From the cell containing the given text, extract its center point as [x, y] coordinate. 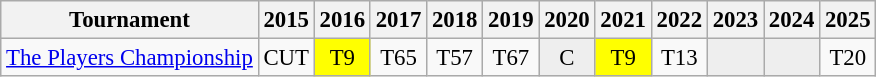
2019 [511, 20]
2023 [735, 20]
T67 [511, 58]
2016 [342, 20]
T13 [679, 58]
2017 [398, 20]
T20 [848, 58]
2020 [567, 20]
2022 [679, 20]
CUT [286, 58]
T57 [455, 58]
2024 [792, 20]
The Players Championship [130, 58]
2018 [455, 20]
C [567, 58]
Tournament [130, 20]
2025 [848, 20]
2021 [623, 20]
2015 [286, 20]
T65 [398, 58]
